Locate the cell with the specified text and output its (X, Y) center coordinate. 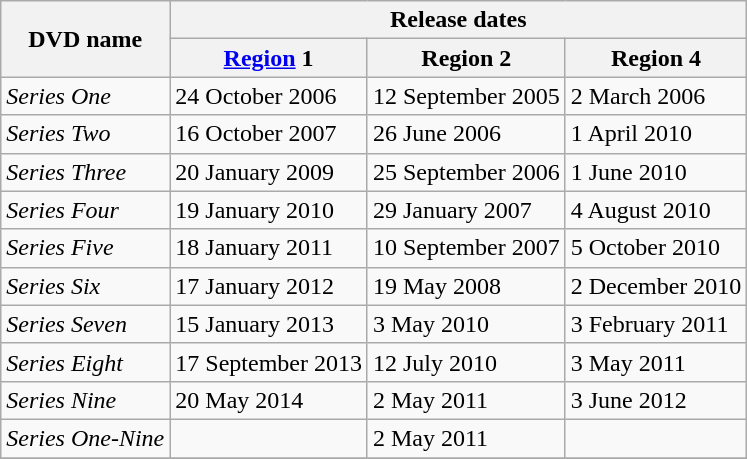
26 June 2006 (466, 134)
Region 1 (269, 58)
Series One (86, 96)
1 June 2010 (656, 172)
19 January 2010 (269, 210)
Series Six (86, 286)
DVD name (86, 39)
4 August 2010 (656, 210)
Series Eight (86, 362)
29 January 2007 (466, 210)
Series Nine (86, 400)
1 April 2010 (656, 134)
18 January 2011 (269, 248)
Series Two (86, 134)
Series One-Nine (86, 438)
2 December 2010 (656, 286)
25 September 2006 (466, 172)
3 February 2011 (656, 324)
17 January 2012 (269, 286)
15 January 2013 (269, 324)
17 September 2013 (269, 362)
Series Five (86, 248)
12 July 2010 (466, 362)
24 October 2006 (269, 96)
5 October 2010 (656, 248)
16 October 2007 (269, 134)
3 May 2010 (466, 324)
2 March 2006 (656, 96)
3 May 2011 (656, 362)
20 May 2014 (269, 400)
3 June 2012 (656, 400)
Series Four (86, 210)
19 May 2008 (466, 286)
Series Seven (86, 324)
20 January 2009 (269, 172)
12 September 2005 (466, 96)
Region 2 (466, 58)
10 September 2007 (466, 248)
Series Three (86, 172)
Region 4 (656, 58)
Release dates (458, 20)
